Return [x, y] of the center of cell containing provided text 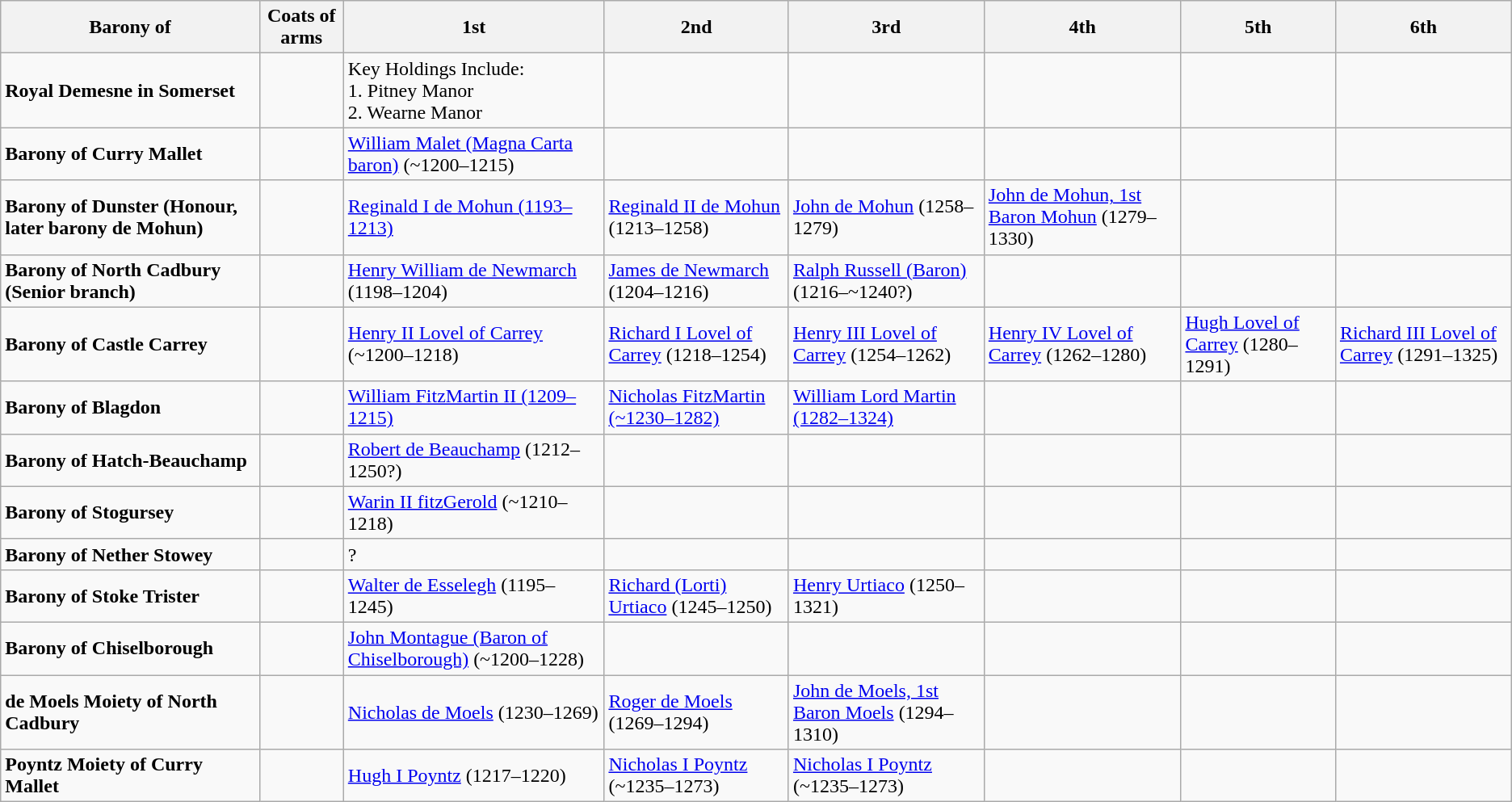
5th [1258, 27]
Henry III Lovel of Carrey (1254–1262) [886, 344]
Richard (Lorti) Urtiaco (1245–1250) [696, 596]
Nicholas FitzMartin (~1230–1282) [696, 407]
6th [1423, 27]
John de Mohun (1258–1279) [886, 217]
Hugh Lovel of Carrey (1280–1291) [1258, 344]
Henry William de Newmarch (1198–1204) [473, 281]
Walter de Esselegh (1195–1245) [473, 596]
4th [1082, 27]
1st [473, 27]
Barony of Hatch-Beauchamp [130, 460]
James de Newmarch (1204–1216) [696, 281]
Nicholas de Moels (1230–1269) [473, 712]
Robert de Beauchamp (1212–1250?) [473, 460]
Richard III Lovel of Carrey (1291–1325) [1423, 344]
Key Holdings Include:1. Pitney Manor2. Wearne Manor [473, 90]
3rd [886, 27]
Barony of Blagdon [130, 407]
Barony of Stoke Trister [130, 596]
Coats of arms [301, 27]
Barony of Chiselborough [130, 648]
Barony of Castle Carrey [130, 344]
William Lord Martin (1282–1324) [886, 407]
Barony of [130, 27]
Henry IV Lovel of Carrey (1262–1280) [1082, 344]
John de Mohun, 1st Baron Mohun (1279–1330) [1082, 217]
Richard I Lovel of Carrey (1218–1254) [696, 344]
Reginald II de Mohun (1213–1258) [696, 217]
William FitzMartin II (1209–1215) [473, 407]
Reginald I de Mohun (1193–1213) [473, 217]
Barony of Curry Mallet [130, 153]
Henry Urtiaco (1250–1321) [886, 596]
Royal Demesne in Somerset [130, 90]
Barony of Nether Stowey [130, 554]
Ralph Russell (Baron) (1216–~1240?) [886, 281]
John Montague (Baron of Chiselborough) (~1200–1228) [473, 648]
? [473, 554]
William Malet (Magna Carta baron) (~1200–1215) [473, 153]
Henry II Lovel of Carrey (~1200–1218) [473, 344]
de Moels Moiety of North Cadbury [130, 712]
Roger de Moels (1269–1294) [696, 712]
Barony of Stogursey [130, 512]
John de Moels, 1st Baron Moels (1294–1310) [886, 712]
Barony of North Cadbury (Senior branch) [130, 281]
Barony of Dunster (Honour, later barony de Mohun) [130, 217]
Warin II fitzGerold (~1210–1218) [473, 512]
2nd [696, 27]
Hugh I Poyntz (1217–1220) [473, 775]
Poyntz Moiety of Curry Mallet [130, 775]
